Locate the cell with the specified text and output its (x, y) center coordinate. 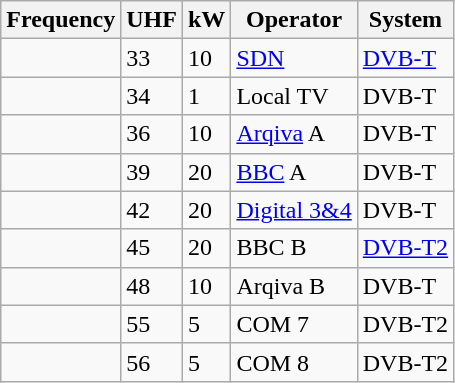
UHF (152, 20)
48 (152, 286)
SDN (294, 58)
39 (152, 172)
36 (152, 134)
Arqiva A (294, 134)
55 (152, 324)
COM 7 (294, 324)
56 (152, 362)
BBC A (294, 172)
34 (152, 96)
45 (152, 248)
Frequency (61, 20)
System (405, 20)
Arqiva B (294, 286)
1 (206, 96)
Local TV (294, 96)
Digital 3&4 (294, 210)
kW (206, 20)
BBC B (294, 248)
Operator (294, 20)
COM 8 (294, 362)
33 (152, 58)
42 (152, 210)
